Pinpoint the cell where the given text exists, returning its [X, Y] midpoint coordinate. 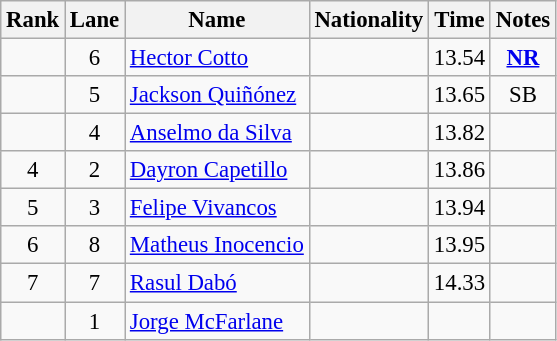
Nationality [368, 20]
Matheus Inocencio [218, 245]
Notes [522, 20]
3 [95, 208]
Name [218, 20]
13.65 [460, 95]
Anselmo da Silva [218, 133]
SB [522, 95]
Jorge McFarlane [218, 321]
Dayron Capetillo [218, 170]
Hector Cotto [218, 58]
Rank [33, 20]
13.54 [460, 58]
Time [460, 20]
Felipe Vivancos [218, 208]
NR [522, 58]
2 [95, 170]
13.86 [460, 170]
Jackson Quiñónez [218, 95]
1 [95, 321]
8 [95, 245]
14.33 [460, 283]
13.82 [460, 133]
13.95 [460, 245]
Lane [95, 20]
Rasul Dabó [218, 283]
13.94 [460, 208]
